Detect which cell encompasses the target text, then output its (x, y) center coordinate. 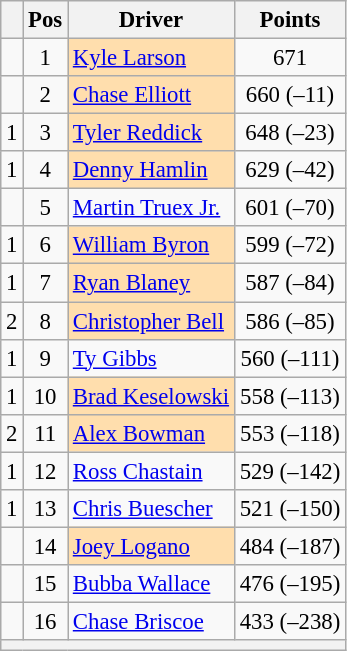
660 (–11) (290, 95)
521 (–150) (290, 509)
12 (46, 471)
Kyle Larson (152, 58)
Ryan Blaney (152, 283)
4 (46, 170)
601 (–70) (290, 208)
Chase Elliott (152, 95)
558 (–113) (290, 396)
9 (46, 358)
476 (–195) (290, 584)
Denny Hamlin (152, 170)
Chase Briscoe (152, 621)
Tyler Reddick (152, 133)
Brad Keselowski (152, 396)
3 (46, 133)
Pos (46, 20)
Ty Gibbs (152, 358)
William Byron (152, 245)
Alex Bowman (152, 433)
553 (–118) (290, 433)
484 (–187) (290, 546)
5 (46, 208)
Joey Logano (152, 546)
560 (–111) (290, 358)
599 (–72) (290, 245)
15 (46, 584)
13 (46, 509)
Chris Buescher (152, 509)
648 (–23) (290, 133)
11 (46, 433)
586 (–85) (290, 321)
6 (46, 245)
Points (290, 20)
587 (–84) (290, 283)
7 (46, 283)
Martin Truex Jr. (152, 208)
433 (–238) (290, 621)
529 (–142) (290, 471)
Ross Chastain (152, 471)
Driver (152, 20)
10 (46, 396)
16 (46, 621)
Christopher Bell (152, 321)
Bubba Wallace (152, 584)
14 (46, 546)
8 (46, 321)
671 (290, 58)
629 (–42) (290, 170)
